Provide the (x, y) coordinate of the cell's center where the given text is located.  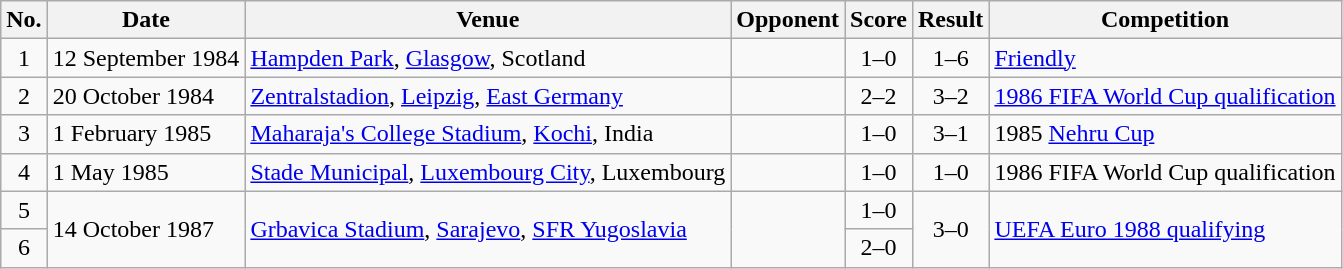
1 February 1985 (146, 134)
Score (879, 20)
Result (950, 20)
1 May 1985 (146, 172)
Maharaja's College Stadium, Kochi, India (488, 134)
1 (24, 58)
Opponent (788, 20)
UEFA Euro 1988 qualifying (1165, 229)
2–2 (879, 96)
12 September 1984 (146, 58)
20 October 1984 (146, 96)
Venue (488, 20)
4 (24, 172)
Competition (1165, 20)
Stade Municipal, Luxembourg City, Luxembourg (488, 172)
6 (24, 248)
2 (24, 96)
1–6 (950, 58)
Date (146, 20)
3–0 (950, 229)
3–2 (950, 96)
14 October 1987 (146, 229)
Grbavica Stadium, Sarajevo, SFR Yugoslavia (488, 229)
3 (24, 134)
Hampden Park, Glasgow, Scotland (488, 58)
Friendly (1165, 58)
1985 Nehru Cup (1165, 134)
3–1 (950, 134)
5 (24, 210)
No. (24, 20)
2–0 (879, 248)
Zentralstadion, Leipzig, East Germany (488, 96)
